Extract the (x, y) coordinate from the center of the cell holding the provided text.  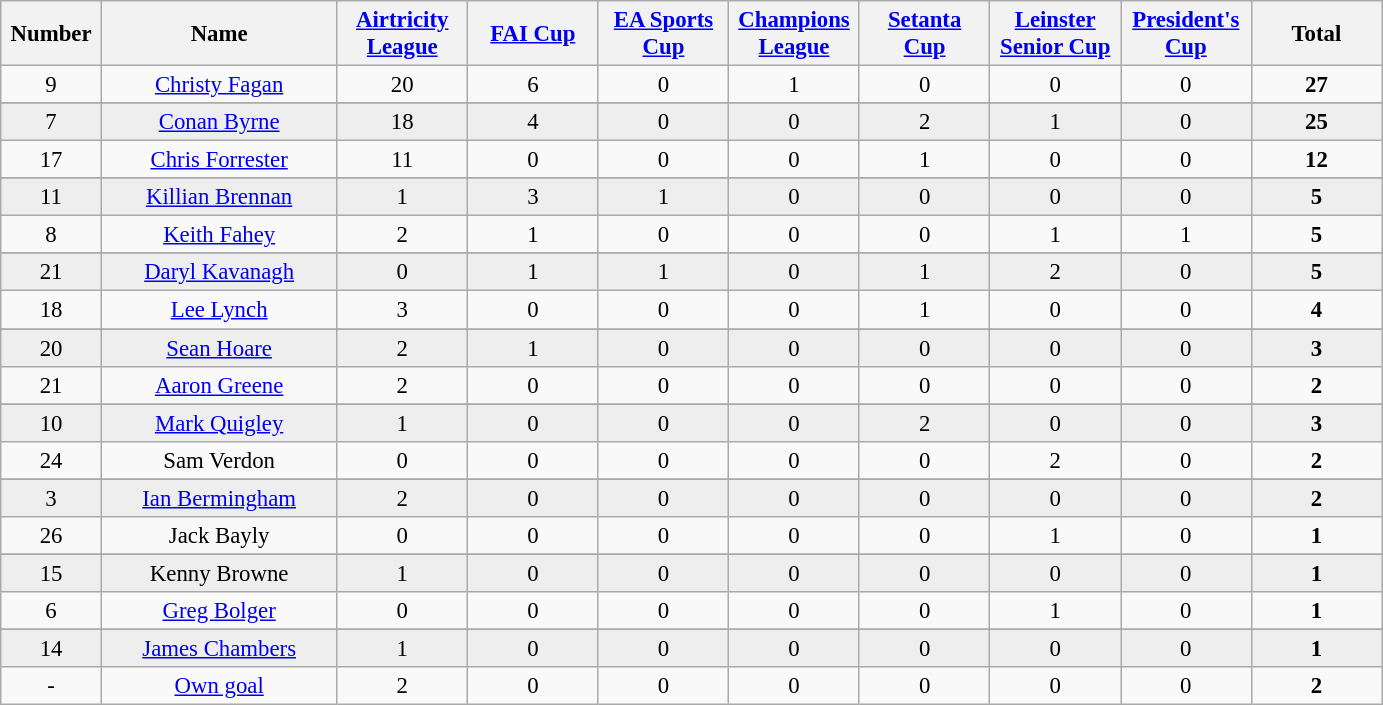
14 (52, 648)
Leinster Senior Cup (1056, 34)
Own goal (219, 686)
EA Sports Cup (664, 34)
9 (52, 85)
12 (1316, 160)
Sam Verdon (219, 460)
27 (1316, 85)
James Chambers (219, 648)
Conan Byrne (219, 122)
Aaron Greene (219, 385)
15 (52, 573)
26 (52, 536)
Jack Bayly (219, 536)
President's Cup (1186, 34)
Number (52, 34)
Killian Brennan (219, 197)
FAI Cup (534, 34)
Keith Fahey (219, 235)
7 (52, 122)
Greg Bolger (219, 611)
Kenny Browne (219, 573)
Name (219, 34)
25 (1316, 122)
Champions League (794, 34)
Sean Hoare (219, 348)
Ian Bermingham (219, 498)
Lee Lynch (219, 310)
Airtricity League (402, 34)
Daryl Kavanagh (219, 273)
Total (1316, 34)
- (52, 686)
24 (52, 460)
Setanta Cup (924, 34)
17 (52, 160)
8 (52, 235)
Mark Quigley (219, 423)
10 (52, 423)
Christy Fagan (219, 85)
Chris Forrester (219, 160)
